Search for the cell housing the specified text and yield its [X, Y] center coordinate. 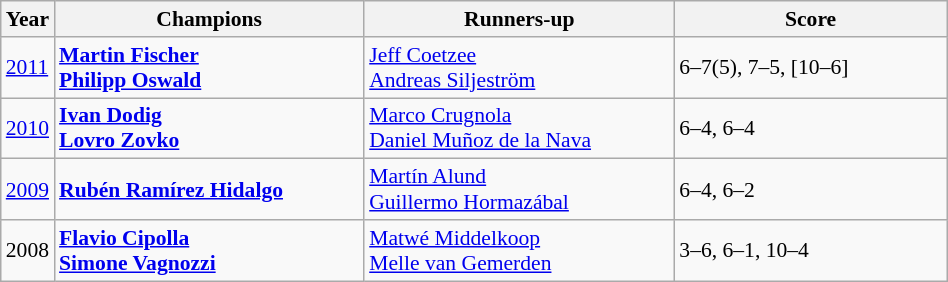
Runners-up [519, 19]
6–4, 6–4 [810, 128]
2010 [28, 128]
Flavio Cipolla Simone Vagnozzi [209, 250]
2008 [28, 250]
2009 [28, 190]
Score [810, 19]
Matwé Middelkoop Melle van Gemerden [519, 250]
Rubén Ramírez Hidalgo [209, 190]
2011 [28, 68]
Year [28, 19]
3–6, 6–1, 10–4 [810, 250]
6–4, 6–2 [810, 190]
Ivan Dodig Lovro Zovko [209, 128]
Champions [209, 19]
Martín Alund Guillermo Hormazábal [519, 190]
6–7(5), 7–5, [10–6] [810, 68]
Marco Crugnola Daniel Muñoz de la Nava [519, 128]
Jeff Coetzee Andreas Siljeström [519, 68]
Martin Fischer Philipp Oswald [209, 68]
